Output the [x, y] coordinate of the center of the cell containing the given text.  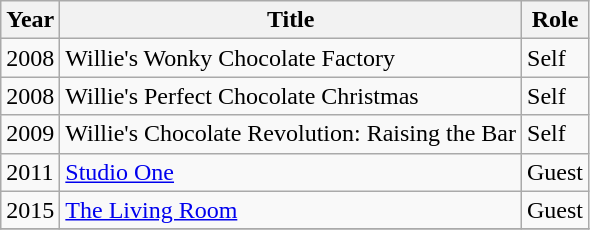
Title [291, 20]
The Living Room [291, 210]
2015 [30, 210]
Willie's Wonky Chocolate Factory [291, 58]
Willie's Chocolate Revolution: Raising the Bar [291, 134]
2009 [30, 134]
Role [556, 20]
2011 [30, 172]
Studio One [291, 172]
Willie's Perfect Chocolate Christmas [291, 96]
Year [30, 20]
